Detect which cell encompasses the target text, then output its [x, y] center coordinate. 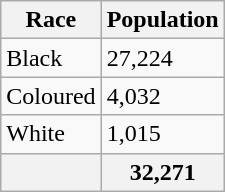
Black [51, 58]
White [51, 134]
1,015 [162, 134]
4,032 [162, 96]
Race [51, 20]
32,271 [162, 172]
Coloured [51, 96]
Population [162, 20]
27,224 [162, 58]
